Provide the (x, y) coordinate of the cell's center where the given text is located.  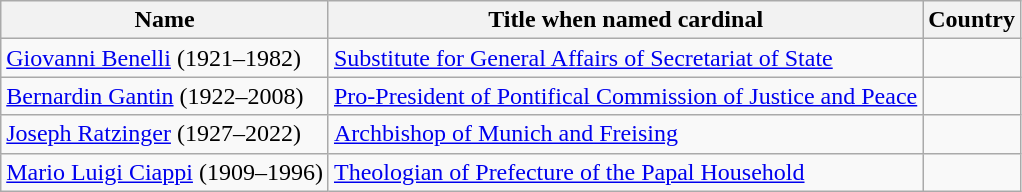
Joseph Ratzinger (1927–2022) (165, 134)
Substitute for General Affairs of Secretariat of State (625, 58)
Country (972, 20)
Mario Luigi Ciappi (1909–1996) (165, 172)
Pro-President of Pontifical Commission of Justice and Peace (625, 96)
Name (165, 20)
Theologian of Prefecture of the Papal Household (625, 172)
Bernardin Gantin (1922–2008) (165, 96)
Archbishop of Munich and Freising (625, 134)
Title when named cardinal (625, 20)
Giovanni Benelli (1921–1982) (165, 58)
